Scan for the cell matching the given text and deliver its (x, y) coordinate at center. 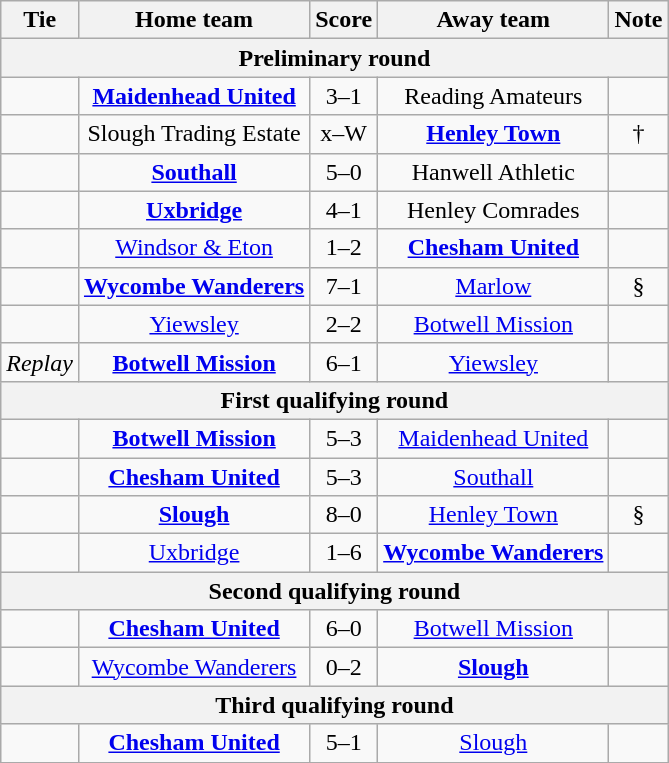
x–W (344, 134)
Third qualifying round (334, 705)
5–1 (344, 743)
Windsor & Eton (194, 248)
8–0 (344, 515)
4–1 (344, 210)
Hanwell Athletic (494, 172)
Reading Amateurs (494, 96)
† (638, 134)
Away team (494, 20)
Note (638, 20)
7–1 (344, 286)
1–2 (344, 248)
Home team (194, 20)
1–6 (344, 553)
6–1 (344, 362)
3–1 (344, 96)
Replay (40, 362)
2–2 (344, 324)
Preliminary round (334, 58)
Tie (40, 20)
Second qualifying round (334, 591)
6–0 (344, 629)
Marlow (494, 286)
First qualifying round (334, 400)
Slough Trading Estate (194, 134)
5–0 (344, 172)
Score (344, 20)
0–2 (344, 667)
Henley Comrades (494, 210)
